Provide the (x, y) coordinate of the cell's center where the given text is located.  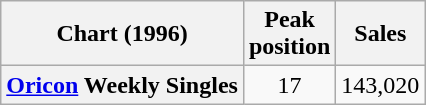
Peakposition (289, 34)
143,020 (380, 85)
17 (289, 85)
Oricon Weekly Singles (122, 85)
Chart (1996) (122, 34)
Sales (380, 34)
